Return the [x, y] coordinate for the center point of the cell that contains the specified text.  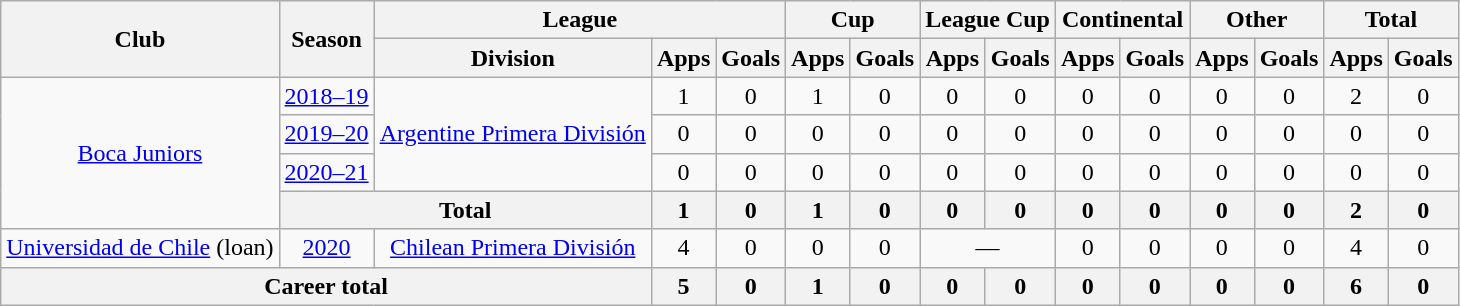
Continental [1122, 20]
Universidad de Chile (loan) [140, 248]
Career total [326, 286]
2020 [326, 248]
Season [326, 39]
Other [1257, 20]
5 [683, 286]
2018–19 [326, 96]
Club [140, 39]
Division [512, 58]
Cup [853, 20]
6 [1356, 286]
2019–20 [326, 134]
Argentine Primera División [512, 134]
League [580, 20]
2020–21 [326, 172]
Boca Juniors [140, 153]
Chilean Primera División [512, 248]
— [988, 248]
League Cup [988, 20]
